Identify which cell holds the provided text, then report its [X, Y] central coordinate. 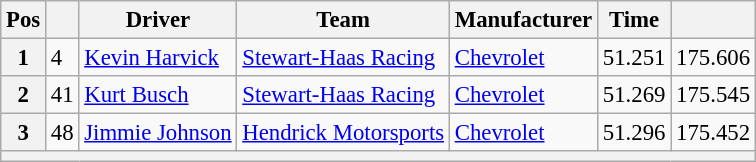
4 [62, 58]
Kevin Harvick [158, 58]
Kurt Busch [158, 95]
51.296 [634, 133]
Pos [24, 20]
48 [62, 133]
51.251 [634, 58]
3 [24, 133]
Jimmie Johnson [158, 133]
Hendrick Motorsports [343, 133]
Time [634, 20]
1 [24, 58]
Manufacturer [523, 20]
2 [24, 95]
175.452 [714, 133]
Team [343, 20]
41 [62, 95]
51.269 [634, 95]
175.606 [714, 58]
Driver [158, 20]
175.545 [714, 95]
